For the text-containing cell, return its midpoint in [x, y] coordinate format. 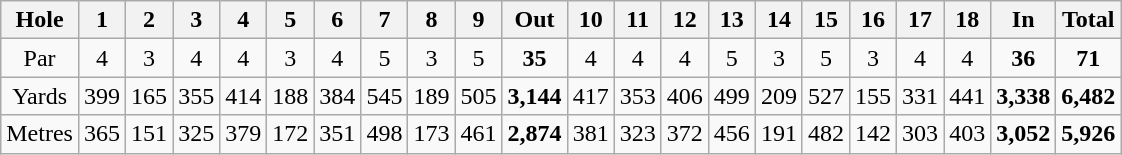
18 [968, 20]
11 [638, 20]
2 [150, 20]
461 [478, 134]
3,052 [1024, 134]
142 [872, 134]
3,144 [534, 96]
372 [684, 134]
36 [1024, 58]
189 [432, 96]
71 [1088, 58]
191 [778, 134]
379 [244, 134]
6,482 [1088, 96]
7 [384, 20]
173 [432, 134]
499 [732, 96]
14 [778, 20]
403 [968, 134]
Total [1088, 20]
Par [40, 58]
13 [732, 20]
399 [102, 96]
35 [534, 58]
381 [590, 134]
5,926 [1088, 134]
325 [196, 134]
209 [778, 96]
355 [196, 96]
3,338 [1024, 96]
323 [638, 134]
1 [102, 20]
417 [590, 96]
456 [732, 134]
165 [150, 96]
10 [590, 20]
498 [384, 134]
16 [872, 20]
353 [638, 96]
482 [826, 134]
505 [478, 96]
188 [290, 96]
Hole [40, 20]
8 [432, 20]
Metres [40, 134]
351 [338, 134]
384 [338, 96]
9 [478, 20]
172 [290, 134]
6 [338, 20]
303 [920, 134]
414 [244, 96]
441 [968, 96]
155 [872, 96]
527 [826, 96]
331 [920, 96]
15 [826, 20]
Out [534, 20]
545 [384, 96]
406 [684, 96]
Yards [40, 96]
17 [920, 20]
365 [102, 134]
12 [684, 20]
2,874 [534, 134]
151 [150, 134]
In [1024, 20]
